Output the [x, y] coordinate of the center of the cell containing the given text.  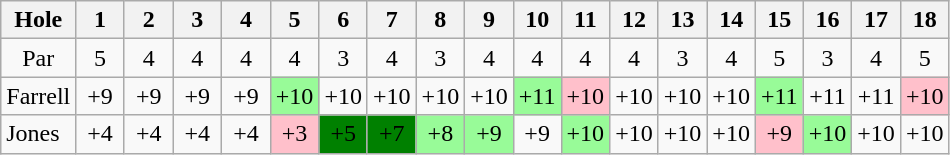
+5 [344, 134]
Farrell [38, 96]
6 [344, 20]
10 [537, 20]
17 [876, 20]
+8 [440, 134]
11 [586, 20]
8 [440, 20]
12 [634, 20]
Hole [38, 20]
16 [828, 20]
2 [148, 20]
1 [100, 20]
Jones [38, 134]
+7 [392, 134]
7 [392, 20]
Par [38, 58]
+3 [294, 134]
15 [779, 20]
14 [732, 20]
9 [490, 20]
13 [682, 20]
18 [924, 20]
